Provide the [X, Y] coordinate of the cell's center where the given text is located.  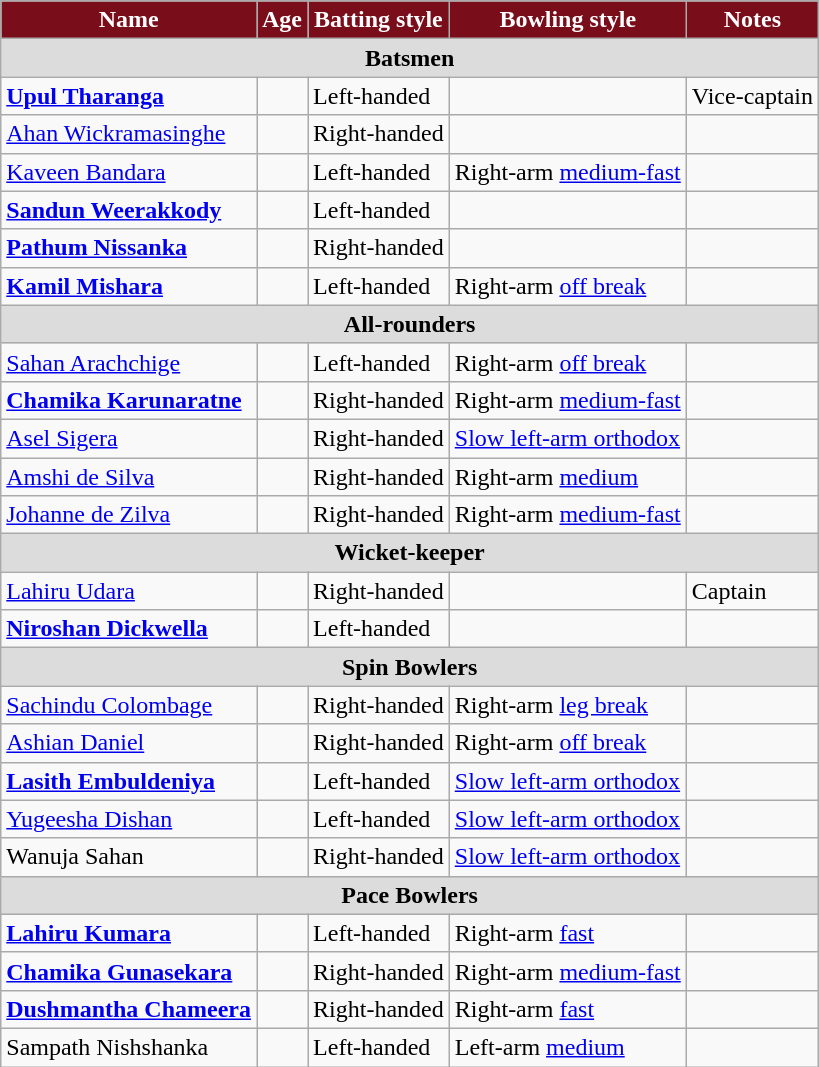
Pathum Nissanka [129, 248]
Right-arm medium [568, 477]
Sampath Nishshanka [129, 1047]
Ahan Wickramasinghe [129, 134]
Notes [752, 20]
Kaveen Bandara [129, 172]
Yugeesha Dishan [129, 819]
Dushmantha Chameera [129, 1009]
Johanne de Zilva [129, 515]
Left-arm medium [568, 1047]
Amshi de Silva [129, 477]
Lasith Embuldeniya [129, 781]
Chamika Gunasekara [129, 971]
Niroshan Dickwella [129, 629]
Name [129, 20]
Lahiru Udara [129, 591]
Chamika Karunaratne [129, 400]
Sahan Arachchige [129, 362]
Wicket-keeper [410, 553]
Right-arm leg break [568, 705]
Age [282, 20]
Wanuja Sahan [129, 857]
Upul Tharanga [129, 96]
Batsmen [410, 58]
Asel Sigera [129, 438]
Vice-captain [752, 96]
Batting style [379, 20]
Lahiru Kumara [129, 933]
Ashian Daniel [129, 743]
All-rounders [410, 324]
Kamil Mishara [129, 286]
Sandun Weerakkody [129, 210]
Spin Bowlers [410, 667]
Pace Bowlers [410, 895]
Sachindu Colombage [129, 705]
Captain [752, 591]
Bowling style [568, 20]
